From the cell containing the given text, extract its center point as (X, Y) coordinate. 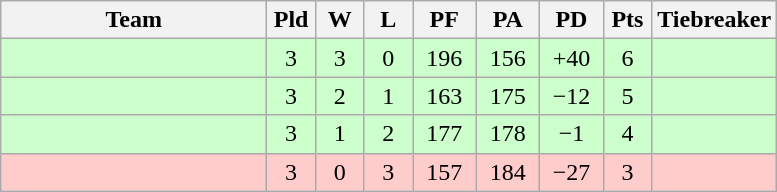
Pts (628, 20)
175 (508, 96)
L (388, 20)
PA (508, 20)
Team (134, 20)
5 (628, 96)
−27 (572, 172)
4 (628, 134)
156 (508, 58)
177 (444, 134)
−1 (572, 134)
157 (444, 172)
+40 (572, 58)
W (340, 20)
PD (572, 20)
163 (444, 96)
184 (508, 172)
178 (508, 134)
Tiebreaker (714, 20)
196 (444, 58)
6 (628, 58)
Pld (292, 20)
−12 (572, 96)
PF (444, 20)
